Return the (x, y) coordinate for the center point of the cell that contains the specified text.  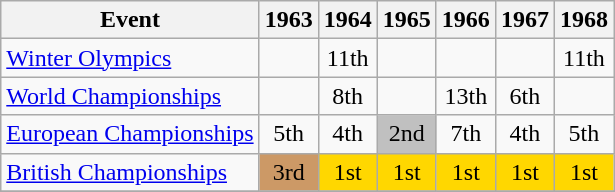
Winter Olympics (130, 58)
8th (348, 96)
European Championships (130, 134)
British Championships (130, 172)
1964 (348, 20)
7th (466, 134)
1966 (466, 20)
1967 (524, 20)
1963 (288, 20)
6th (524, 96)
1968 (584, 20)
Event (130, 20)
1965 (406, 20)
3rd (288, 172)
13th (466, 96)
World Championships (130, 96)
2nd (406, 134)
